Detect which cell encompasses the target text, then output its [x, y] center coordinate. 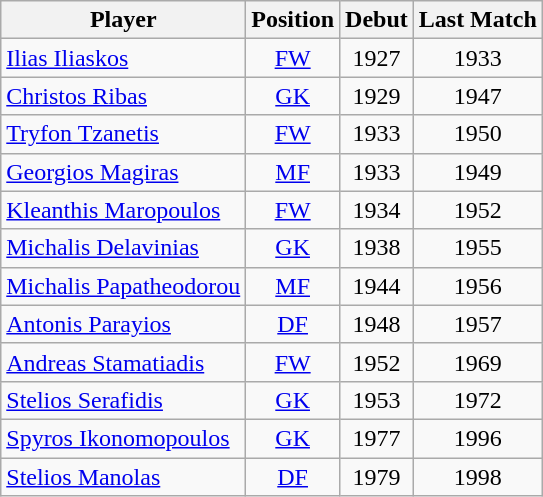
Tryfon Tzanetis [124, 134]
Antonis Parayios [124, 324]
1927 [377, 58]
1972 [478, 400]
Georgios Magiras [124, 172]
Player [124, 20]
Position [293, 20]
1998 [478, 477]
1956 [478, 286]
1996 [478, 438]
Ilias Iliaskos [124, 58]
Stelios Serafidis [124, 400]
Debut [377, 20]
1969 [478, 362]
1953 [377, 400]
Kleanthis Maropoulos [124, 210]
Christos Ribas [124, 96]
Spyros Ikonomopoulos [124, 438]
Andreas Stamatiadis [124, 362]
1957 [478, 324]
1955 [478, 248]
1944 [377, 286]
Michalis Papatheodorou [124, 286]
1947 [478, 96]
1938 [377, 248]
Last Match [478, 20]
1977 [377, 438]
1934 [377, 210]
1948 [377, 324]
1979 [377, 477]
Michalis Delavinias [124, 248]
1949 [478, 172]
1950 [478, 134]
1929 [377, 96]
Stelios Manolas [124, 477]
